Determine the (x, y) coordinate at the center of the cell enclosing the given text.  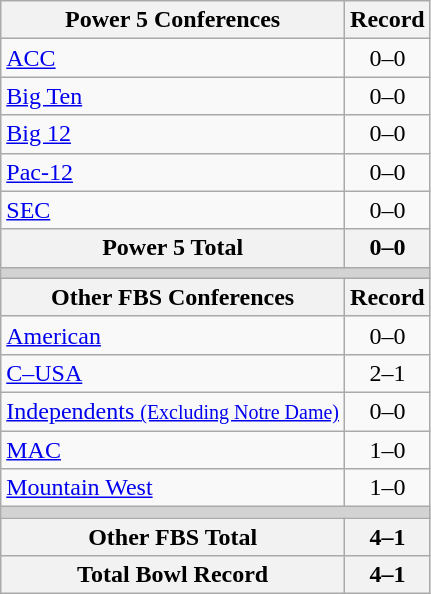
Pac-12 (173, 172)
MAC (173, 449)
ACC (173, 58)
Power 5 Total (173, 248)
Other FBS Total (173, 537)
Independents (Excluding Notre Dame) (173, 411)
Power 5 Conferences (173, 20)
2–1 (388, 373)
C–USA (173, 373)
American (173, 335)
Big Ten (173, 96)
Mountain West (173, 488)
Big 12 (173, 134)
Total Bowl Record (173, 575)
Other FBS Conferences (173, 297)
SEC (173, 210)
